Pinpoint the cell where the given text exists, returning its [X, Y] midpoint coordinate. 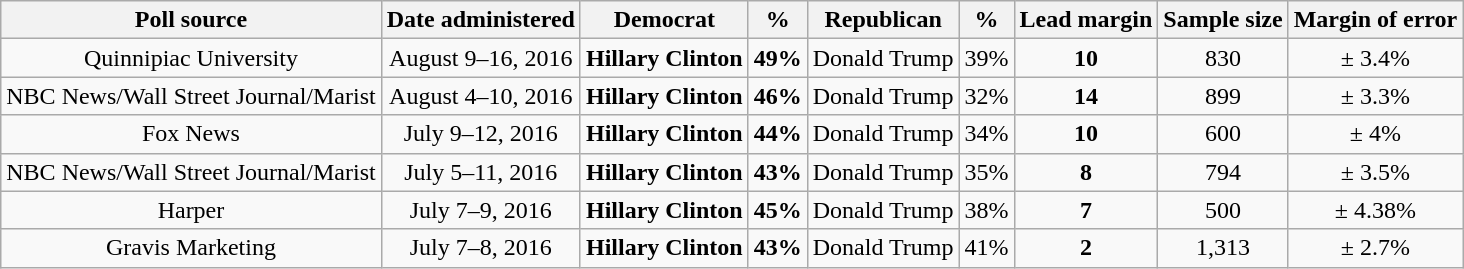
± 4% [1376, 134]
899 [1223, 96]
Sample size [1223, 20]
794 [1223, 172]
38% [986, 210]
Harper [191, 210]
2 [1086, 248]
32% [986, 96]
Poll source [191, 20]
49% [778, 58]
34% [986, 134]
Margin of error [1376, 20]
July 7–9, 2016 [480, 210]
July 5–11, 2016 [480, 172]
45% [778, 210]
± 3.4% [1376, 58]
1,313 [1223, 248]
August 9–16, 2016 [480, 58]
600 [1223, 134]
July 9–12, 2016 [480, 134]
500 [1223, 210]
Republican [883, 20]
Lead margin [1086, 20]
Fox News [191, 134]
7 [1086, 210]
± 4.38% [1376, 210]
Democrat [664, 20]
August 4–10, 2016 [480, 96]
39% [986, 58]
Quinnipiac University [191, 58]
8 [1086, 172]
44% [778, 134]
830 [1223, 58]
± 2.7% [1376, 248]
Date administered [480, 20]
41% [986, 248]
Gravis Marketing [191, 248]
± 3.3% [1376, 96]
14 [1086, 96]
± 3.5% [1376, 172]
35% [986, 172]
July 7–8, 2016 [480, 248]
46% [778, 96]
